Determine the (X, Y) coordinate at the center of the cell enclosing the given text.  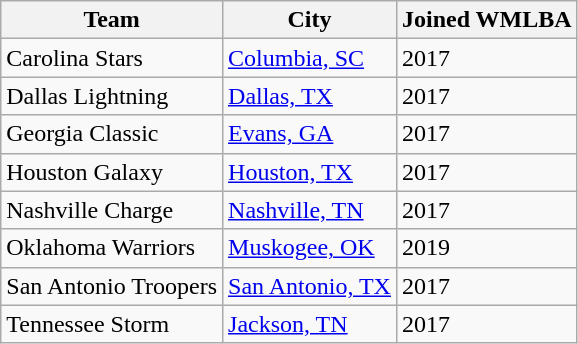
City (310, 20)
Team (112, 20)
Houston Galaxy (112, 172)
Dallas Lightning (112, 96)
Carolina Stars (112, 58)
San Antonio, TX (310, 286)
Dallas, TX (310, 96)
Georgia Classic (112, 134)
Nashville Charge (112, 210)
San Antonio Troopers (112, 286)
Muskogee, OK (310, 248)
Tennessee Storm (112, 324)
Houston, TX (310, 172)
Evans, GA (310, 134)
Jackson, TN (310, 324)
Joined WMLBA (486, 20)
Oklahoma Warriors (112, 248)
Nashville, TN (310, 210)
Columbia, SC (310, 58)
2019 (486, 248)
